For the text-containing cell, return its midpoint in (x, y) coordinate format. 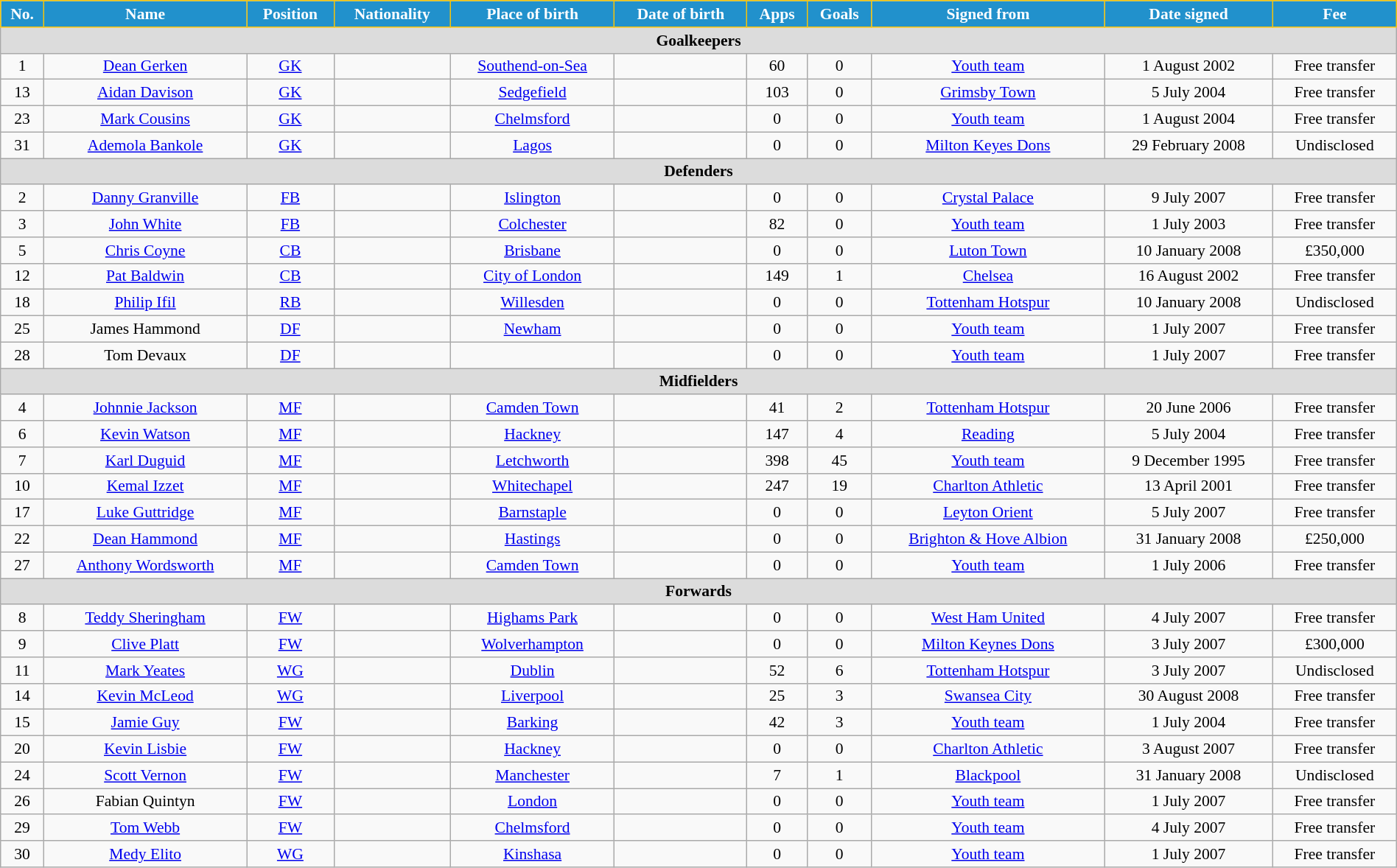
Date signed (1189, 14)
RB (290, 303)
15 (22, 723)
30 August 2008 (1189, 696)
Manchester (532, 775)
398 (777, 461)
No. (22, 14)
147 (777, 434)
52 (777, 671)
Chelsea (987, 276)
Nationality (392, 14)
£300,000 (1335, 644)
Fee (1335, 14)
Danny Granville (144, 198)
Clive Platt (144, 644)
Brighton & Hove Albion (987, 539)
Letchworth (532, 461)
Reading (987, 434)
17 (22, 513)
Place of birth (532, 14)
Medy Elito (144, 854)
Barking (532, 723)
60 (777, 66)
Whitechapel (532, 486)
Scott Vernon (144, 775)
Kevin Watson (144, 434)
3 August 2007 (1189, 749)
Milton Keyes Dons (987, 145)
Barnstaple (532, 513)
Islington (532, 198)
Goalkeepers (698, 41)
Fabian Quintyn (144, 802)
Name (144, 14)
12 (22, 276)
Mark Cousins (144, 119)
Kinshasa (532, 854)
Jamie Guy (144, 723)
Signed from (987, 14)
29 (22, 828)
26 (22, 802)
31 (22, 145)
Wolverhampton (532, 644)
Johnnie Jackson (144, 408)
29 February 2008 (1189, 145)
Aidan Davison (144, 93)
Kevin Lisbie (144, 749)
Teddy Sheringham (144, 618)
Ademola Bankole (144, 145)
Defenders (698, 172)
5 July 2007 (1189, 513)
27 (22, 565)
Karl Duguid (144, 461)
16 August 2002 (1189, 276)
Highams Park (532, 618)
Liverpool (532, 696)
London (532, 802)
Tom Devaux (144, 355)
8 (22, 618)
Brisbane (532, 251)
9 (22, 644)
John White (144, 224)
1 August 2004 (1189, 119)
5 (22, 251)
1 August 2002 (1189, 66)
30 (22, 854)
Southend-on-Sea (532, 66)
Kemal Izzet (144, 486)
£350,000 (1335, 251)
Blackpool (987, 775)
Date of birth (681, 14)
Lagos (532, 145)
Pat Baldwin (144, 276)
West Ham United (987, 618)
28 (22, 355)
£250,000 (1335, 539)
18 (22, 303)
Grimsby Town (987, 93)
Willesden (532, 303)
Dean Gerken (144, 66)
Tom Webb (144, 828)
42 (777, 723)
Forwards (698, 592)
Swansea City (987, 696)
James Hammond (144, 329)
Luton Town (987, 251)
103 (777, 93)
9 July 2007 (1189, 198)
Midfielders (698, 382)
Goals (839, 14)
10 (22, 486)
247 (777, 486)
9 December 1995 (1189, 461)
Colchester (532, 224)
14 (22, 696)
13 (22, 93)
Milton Keynes Dons (987, 644)
Leyton Orient (987, 513)
Position (290, 14)
Dublin (532, 671)
Hastings (532, 539)
11 (22, 671)
Luke Guttridge (144, 513)
1 July 2003 (1189, 224)
23 (22, 119)
149 (777, 276)
Chris Coyne (144, 251)
19 (839, 486)
Anthony Wordsworth (144, 565)
20 (22, 749)
82 (777, 224)
1 July 2004 (1189, 723)
Crystal Palace (987, 198)
Sedgefield (532, 93)
Dean Hammond (144, 539)
1 July 2006 (1189, 565)
City of London (532, 276)
45 (839, 461)
41 (777, 408)
22 (22, 539)
20 June 2006 (1189, 408)
Newham (532, 329)
24 (22, 775)
Kevin McLeod (144, 696)
13 April 2001 (1189, 486)
Philip Ifil (144, 303)
Apps (777, 14)
Mark Yeates (144, 671)
